Return [X, Y] of the center of cell containing provided text 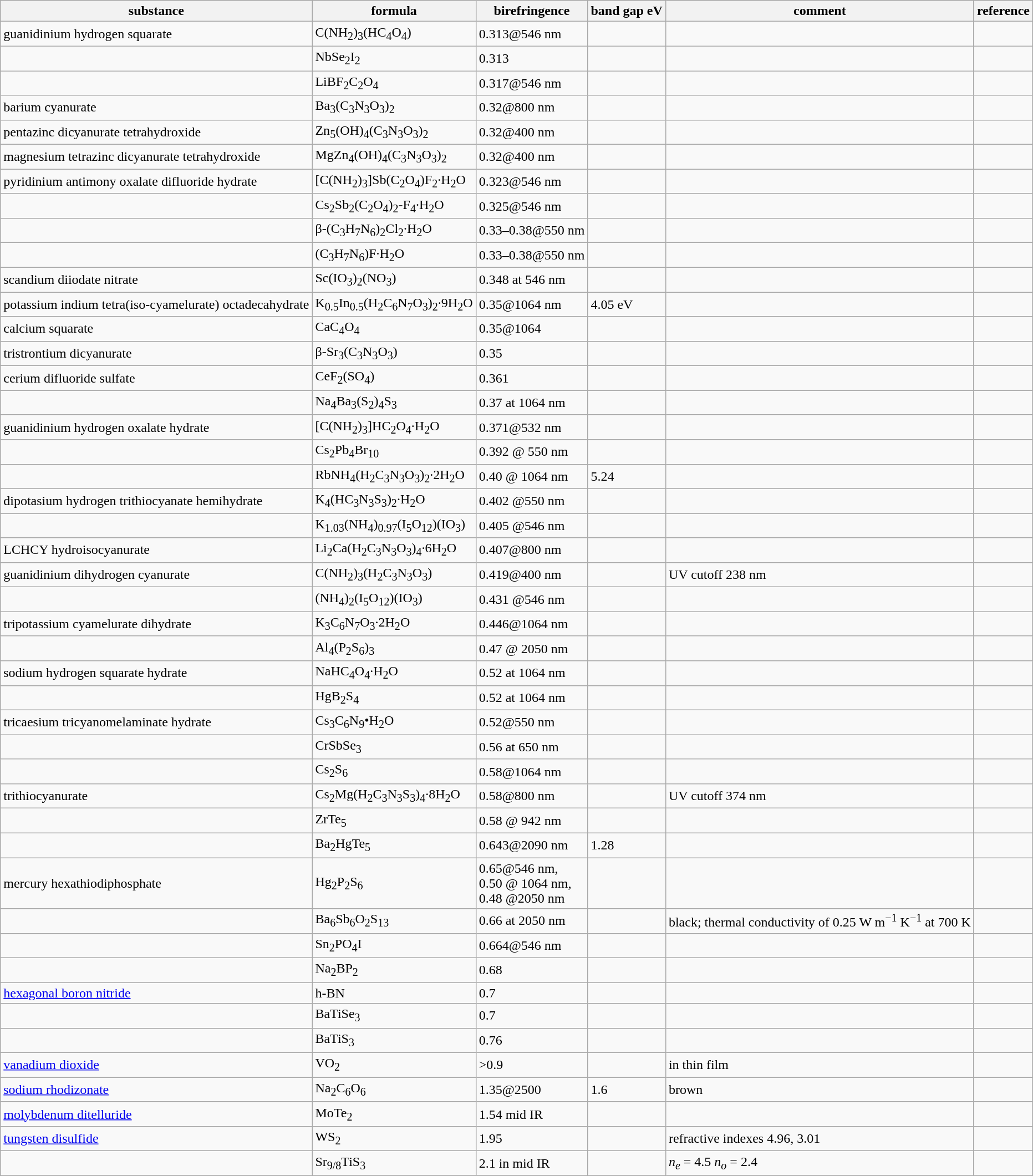
Hg2P2S6 [394, 883]
0.405 @546 nm [532, 526]
hexagonal boron nitride [156, 993]
MgZn4(OH)4(C3N3O3)2 [394, 157]
0.402 @550 nm [532, 501]
Cs2Sb2(C2O4)2-F4·H2O [394, 206]
sodium rhodizonate [156, 1090]
Na2C6O6 [394, 1090]
0.58 @ 942 nm [532, 821]
1.6 [627, 1090]
1.28 [627, 845]
guanidinium dihydrogen cyanurate [156, 574]
comment [820, 11]
0.37 at 1064 nm [532, 403]
Na2BP2 [394, 970]
(NH4)2(I5O12)(IO3) [394, 599]
NbSe2I2 [394, 58]
0.407@800 nm [532, 550]
RbNH4(H2C3N3O3)2·2H2O [394, 476]
K4(HC3N3S3)2·H2O [394, 501]
0.431 @546 nm [532, 599]
4.05 eV [627, 304]
0.56 at 650 nm [532, 747]
Ba6Sb6O2S13 [394, 922]
refractive indexes 4.96, 3.01 [820, 1139]
UV cutoff 374 nm [820, 796]
pentazinc dicyanurate tetrahydroxide [156, 132]
Li2Ca(H2C3N3O3)4·6H2O [394, 550]
0.58@1064 nm [532, 771]
formula [394, 11]
K0.5In0.5(H2C6N7O3)2·9H2O [394, 304]
in thin film [820, 1065]
dipotasium hydrogen trithiocyanate hemihydrate [156, 501]
0.32@800 nm [532, 108]
Cs3C6N9•H2O [394, 722]
0.664@546 nm [532, 945]
potassium indium tetra(iso-cyamelurate) octadecahydrate [156, 304]
Ba3(C3N3O3)2 [394, 108]
brown [820, 1090]
scandium diiodate nitrate [156, 279]
HgB2S4 [394, 698]
Na4Ba3(S2)4S3 [394, 403]
0.47 @ 2050 nm [532, 648]
tristrontium dicyanurate [156, 353]
Al4(P2S6)3 [394, 648]
NaHC4O4·H2O [394, 673]
0.76 [532, 1040]
C(NH2)3(H2C3N3O3) [394, 574]
ne = 4.5 no = 2.4 [820, 1163]
Sc(IO3)2(NO3) [394, 279]
0.643@2090 nm [532, 845]
0.52@550 nm [532, 722]
[C(NH2)3]Sb(C2O4)F2·H2O [394, 181]
0.323@546 nm [532, 181]
trithiocyanurate [156, 796]
sodium hydrogen squarate hydrate [156, 673]
tungsten disulfide [156, 1139]
mercury hexathiodiphosphate [156, 883]
magnesium tetrazinc dicyanurate tetrahydroxide [156, 157]
Zn5(OH)4(C3N3O3)2 [394, 132]
0.40 @ 1064 nm [532, 476]
>0.9 [532, 1065]
birefringence [532, 11]
Cs2Mg(H2C3N3S3)4·8H2O [394, 796]
molybdenum ditelluride [156, 1114]
K1.03(NH4)0.97(I5O12)(IO3) [394, 526]
WS2 [394, 1139]
0.66 at 2050 nm [532, 922]
β-(C3H7N6)2Cl2·H2O [394, 231]
C(NH2)3(HC4O4) [394, 34]
1.35@2500 [532, 1090]
0.35@1064 [532, 329]
BaTiS3 [394, 1040]
[C(NH2)3]HC2O4·H2O [394, 427]
0.35@1064 nm [532, 304]
tricaesium tricyanomelaminate hydrate [156, 722]
(C3H7N6)F·H2O [394, 255]
Sn2PO4I [394, 945]
Cs2S6 [394, 771]
0.313 [532, 58]
h-BN [394, 993]
UV cutoff 238 nm [820, 574]
0.313@546 nm [532, 34]
LiBF2C2O4 [394, 83]
1.95 [532, 1139]
0.58@800 nm [532, 796]
5.24 [627, 476]
MoTe2 [394, 1114]
K3C6N7O3·2H2O [394, 624]
0.325@546 nm [532, 206]
ZrTe5 [394, 821]
0.361 [532, 378]
2.1 in mid IR [532, 1163]
0.348 at 546 nm [532, 279]
BaTiSe3 [394, 1016]
0.65@546 nm,0.50 @ 1064 nm,0.48 @2050 nm [532, 883]
band gap eV [627, 11]
guanidinium hydrogen squarate [156, 34]
Sr9/8TiS3 [394, 1163]
0.371@532 nm [532, 427]
CeF2(SO4) [394, 378]
LCHCY hydroisocyanurate [156, 550]
Ba2HgTe5 [394, 845]
tripotassium cyamelurate dihydrate [156, 624]
0.392 @ 550 nm [532, 452]
0.317@546 nm [532, 83]
barium cyanurate [156, 108]
0.446@1064 nm [532, 624]
0.68 [532, 970]
pyridinium antimony oxalate difluoride hydrate [156, 181]
VO2 [394, 1065]
reference [1003, 11]
black; thermal conductivity of 0.25 W m−1 K−1 at 700 K [820, 922]
0.419@400 nm [532, 574]
vanadium dioxide [156, 1065]
Cs2Pb4Br10 [394, 452]
CrSbSe3 [394, 747]
calcium squarate [156, 329]
guanidinium hydrogen oxalate hydrate [156, 427]
β-Sr3(C3N3O3) [394, 353]
CaC4O4 [394, 329]
substance [156, 11]
cerium difluoride sulfate [156, 378]
1.54 mid IR [532, 1114]
0.35 [532, 353]
